Pinpoint the cell where the given text exists, returning its [X, Y] midpoint coordinate. 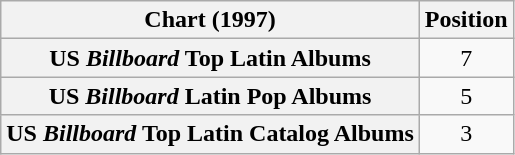
Chart (1997) [210, 20]
3 [466, 134]
US Billboard Latin Pop Albums [210, 96]
Position [466, 20]
7 [466, 58]
US Billboard Top Latin Catalog Albums [210, 134]
5 [466, 96]
US Billboard Top Latin Albums [210, 58]
